Output the [x, y] coordinate of the center of the cell containing the given text.  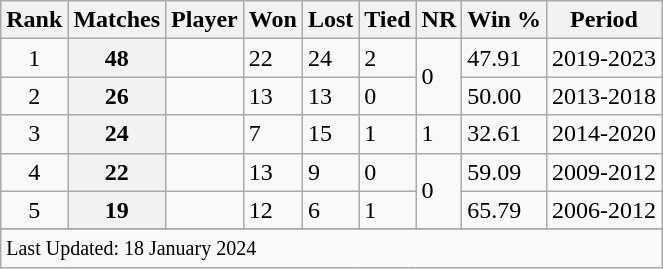
2019-2023 [604, 58]
47.91 [504, 58]
26 [117, 96]
Won [272, 20]
3 [34, 134]
4 [34, 172]
Matches [117, 20]
48 [117, 58]
Period [604, 20]
2014-2020 [604, 134]
Win % [504, 20]
6 [330, 210]
65.79 [504, 210]
2006-2012 [604, 210]
9 [330, 172]
5 [34, 210]
2009-2012 [604, 172]
12 [272, 210]
7 [272, 134]
50.00 [504, 96]
Lost [330, 20]
15 [330, 134]
Tied [388, 20]
Last Updated: 18 January 2024 [332, 248]
Player [205, 20]
2013-2018 [604, 96]
NR [439, 20]
Rank [34, 20]
32.61 [504, 134]
19 [117, 210]
59.09 [504, 172]
